Capture the cell that displays the provided text and extract its (X, Y) central coordinate. 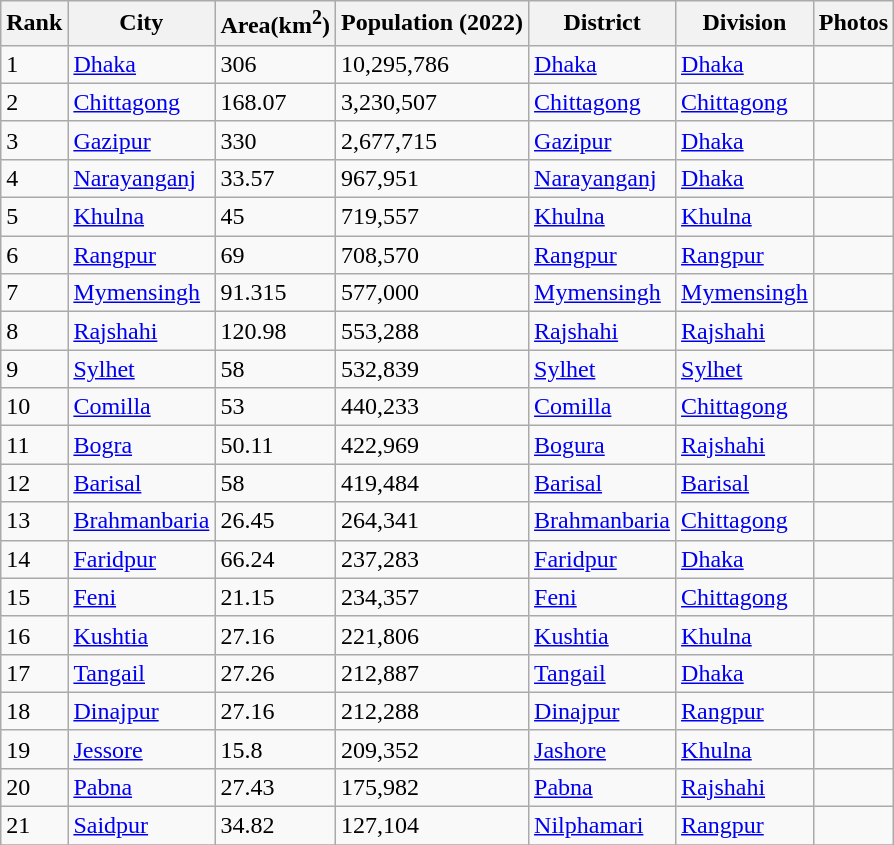
Rank (34, 24)
719,557 (432, 217)
Jashore (602, 749)
9 (34, 369)
14 (34, 559)
Photos (853, 24)
553,288 (432, 331)
3,230,507 (432, 102)
12 (34, 483)
330 (276, 140)
27.43 (276, 787)
20 (34, 787)
127,104 (432, 826)
17 (34, 673)
175,982 (432, 787)
15 (34, 597)
967,951 (432, 178)
69 (276, 255)
91.315 (276, 293)
10,295,786 (432, 64)
Jessore (142, 749)
10 (34, 407)
27.26 (276, 673)
708,570 (432, 255)
440,233 (432, 407)
13 (34, 521)
422,969 (432, 445)
Division (745, 24)
209,352 (432, 749)
6 (34, 255)
Population (2022) (432, 24)
34.82 (276, 826)
577,000 (432, 293)
21 (34, 826)
212,887 (432, 673)
5 (34, 217)
Saidpur (142, 826)
234,357 (432, 597)
18 (34, 711)
4 (34, 178)
2 (34, 102)
532,839 (432, 369)
26.45 (276, 521)
237,283 (432, 559)
Bogura (602, 445)
Nilphamari (602, 826)
3 (34, 140)
19 (34, 749)
7 (34, 293)
120.98 (276, 331)
16 (34, 635)
City (142, 24)
264,341 (432, 521)
21.15 (276, 597)
Bogra (142, 445)
2,677,715 (432, 140)
1 (34, 64)
306 (276, 64)
15.8 (276, 749)
11 (34, 445)
168.07 (276, 102)
8 (34, 331)
419,484 (432, 483)
Area(km2) (276, 24)
212,288 (432, 711)
33.57 (276, 178)
66.24 (276, 559)
45 (276, 217)
221,806 (432, 635)
53 (276, 407)
50.11 (276, 445)
District (602, 24)
